Find where the given text appears and provide that cell's center as (X, Y) coordinate. 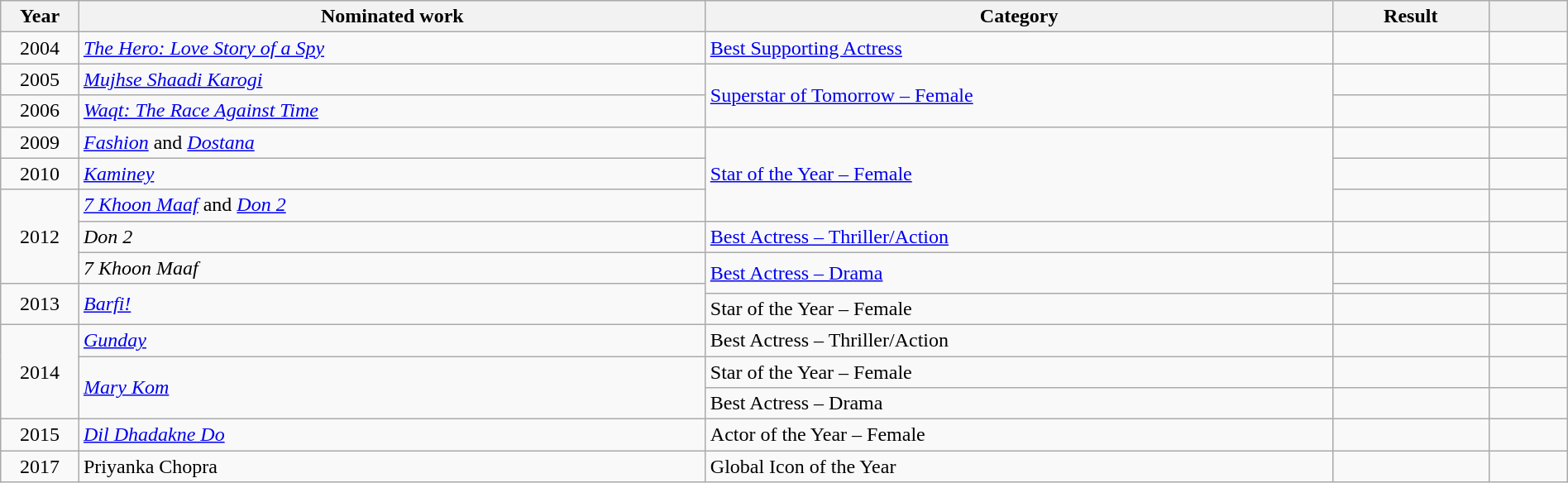
2009 (40, 142)
Barfi! (392, 304)
Dil Dhadakne Do (392, 435)
2017 (40, 466)
The Hero: Love Story of a Spy (392, 48)
Kaminey (392, 174)
7 Khoon Maaf and Don 2 (392, 205)
Global Icon of the Year (1019, 466)
Actor of the Year – Female (1019, 435)
2013 (40, 304)
Waqt: The Race Against Time (392, 111)
2015 (40, 435)
2005 (40, 79)
7 Khoon Maaf (392, 268)
Priyanka Chopra (392, 466)
Result (1411, 17)
2004 (40, 48)
Don 2 (392, 237)
Year (40, 17)
2006 (40, 111)
Superstar of Tomorrow – Female (1019, 95)
2012 (40, 237)
2010 (40, 174)
Category (1019, 17)
Gunday (392, 340)
Fashion and Dostana (392, 142)
2014 (40, 371)
Mary Kom (392, 387)
Best Supporting Actress (1019, 48)
Mujhse Shaadi Karogi (392, 79)
Nominated work (392, 17)
